Scan for the cell matching the given text and deliver its [x, y] coordinate at center. 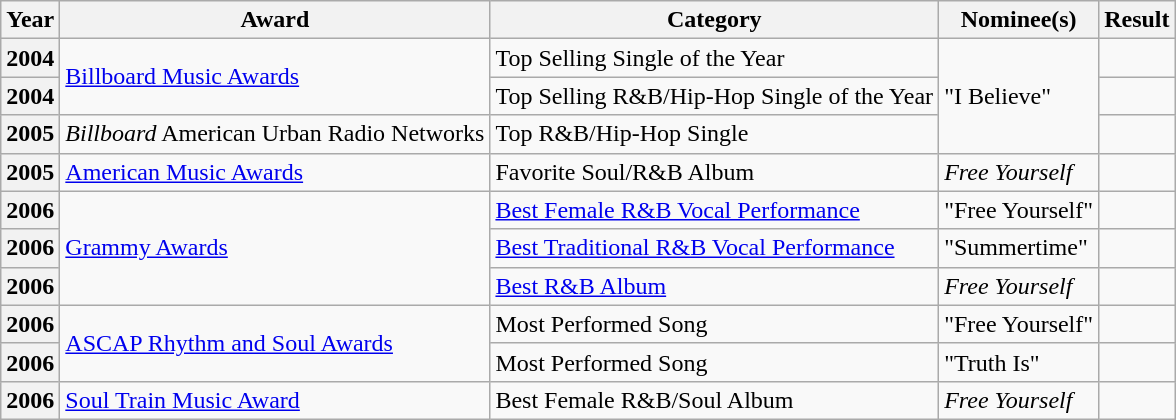
Top Selling R&B/Hip-Hop Single of the Year [714, 96]
Favorite Soul/R&B Album [714, 172]
Best Female R&B/Soul Album [714, 400]
Grammy Awards [275, 248]
Award [275, 20]
"Summertime" [1019, 248]
Nominee(s) [1019, 20]
Top R&B/Hip-Hop Single [714, 134]
Soul Train Music Award [275, 400]
Top Selling Single of the Year [714, 58]
Best Female R&B Vocal Performance [714, 210]
Billboard American Urban Radio Networks [275, 134]
Category [714, 20]
Best Traditional R&B Vocal Performance [714, 248]
Best R&B Album [714, 286]
Result [1137, 20]
"I Believe" [1019, 96]
"Truth Is" [1019, 362]
ASCAP Rhythm and Soul Awards [275, 343]
Year [30, 20]
Billboard Music Awards [275, 77]
American Music Awards [275, 172]
